Pinpoint the cell where the given text exists, returning its (x, y) midpoint coordinate. 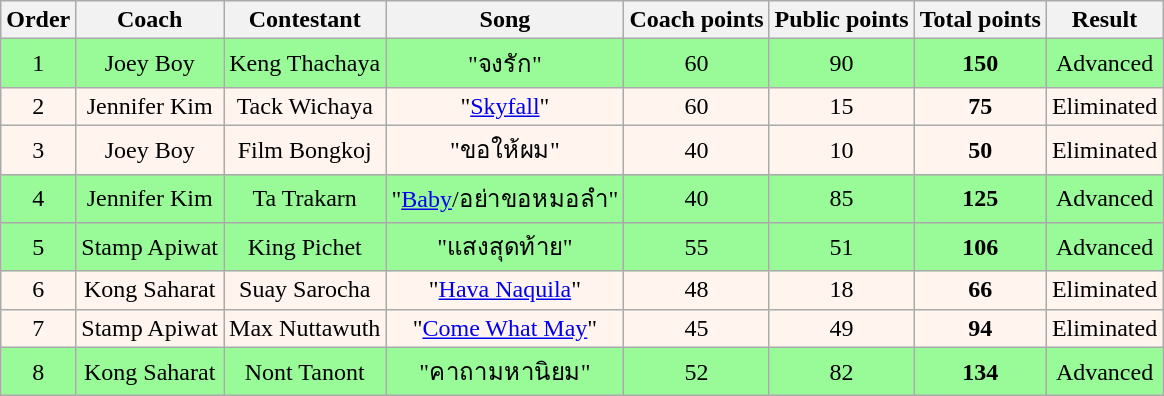
134 (980, 372)
15 (842, 106)
8 (38, 372)
"คาถามหานิยม" (505, 372)
"Baby/อย่าขอหมอลำ" (505, 198)
Nont Tanont (305, 372)
66 (980, 290)
52 (696, 372)
Order (38, 20)
2 (38, 106)
4 (38, 198)
106 (980, 248)
49 (842, 328)
48 (696, 290)
"Skyfall" (505, 106)
"แสงสุดท้าย" (505, 248)
"Come What May" (505, 328)
"ขอให้ผม" (505, 150)
94 (980, 328)
90 (842, 64)
Contestant (305, 20)
3 (38, 150)
Total points (980, 20)
51 (842, 248)
18 (842, 290)
Coach (150, 20)
6 (38, 290)
King Pichet (305, 248)
45 (696, 328)
Song (505, 20)
150 (980, 64)
10 (842, 150)
Film Bongkoj (305, 150)
Public points (842, 20)
1 (38, 64)
125 (980, 198)
"Hava Naquila" (505, 290)
55 (696, 248)
50 (980, 150)
Ta Trakarn (305, 198)
Tack Wichaya (305, 106)
5 (38, 248)
85 (842, 198)
Coach points (696, 20)
Result (1104, 20)
75 (980, 106)
82 (842, 372)
Max Nuttawuth (305, 328)
Suay Sarocha (305, 290)
7 (38, 328)
"จงรัก" (505, 64)
Keng Thachaya (305, 64)
